Output the (X, Y) coordinate of the center of the cell containing the given text.  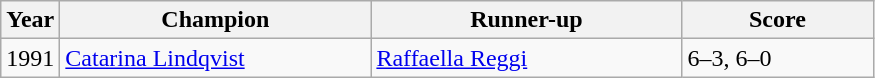
Score (778, 20)
1991 (30, 58)
6–3, 6–0 (778, 58)
Raffaella Reggi (526, 58)
Runner-up (526, 20)
Champion (216, 20)
Year (30, 20)
Catarina Lindqvist (216, 58)
